From the cell containing the given text, extract its center point as [X, Y] coordinate. 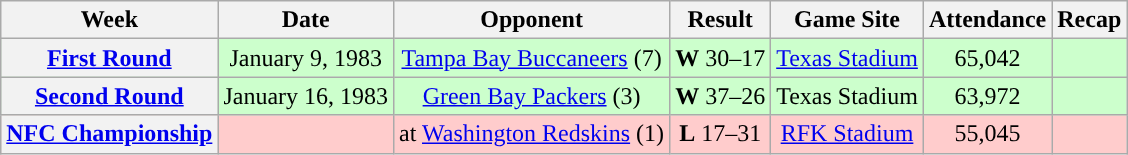
W 37–26 [720, 96]
L 17–31 [720, 134]
Second Round [110, 96]
at Washington Redskins (1) [532, 134]
Week [110, 20]
Green Bay Packers (3) [532, 96]
Recap [1090, 20]
NFC Championship [110, 134]
Result [720, 20]
63,972 [987, 96]
55,045 [987, 134]
Game Site [848, 20]
Attendance [987, 20]
RFK Stadium [848, 134]
65,042 [987, 58]
Date [306, 20]
January 9, 1983 [306, 58]
W 30–17 [720, 58]
Tampa Bay Buccaneers (7) [532, 58]
Opponent [532, 20]
January 16, 1983 [306, 96]
First Round [110, 58]
